Search for the cell housing the specified text and yield its (x, y) center coordinate. 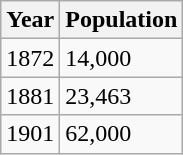
1881 (30, 96)
1901 (30, 134)
Year (30, 20)
Population (122, 20)
23,463 (122, 96)
1872 (30, 58)
14,000 (122, 58)
62,000 (122, 134)
